Pinpoint the cell where the given text exists, returning its (X, Y) midpoint coordinate. 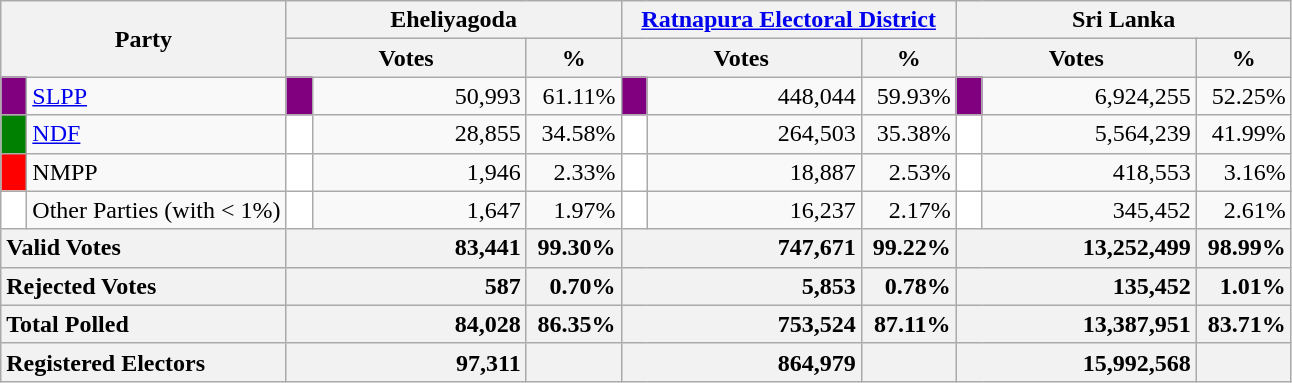
0.70% (574, 286)
13,387,951 (1076, 324)
345,452 (1089, 210)
99.22% (908, 248)
35.38% (908, 134)
1,647 (419, 210)
Eheliyagoda (454, 20)
97,311 (406, 362)
83,441 (406, 248)
SLPP (156, 96)
59.93% (908, 96)
50,993 (419, 96)
1,946 (419, 172)
86.35% (574, 324)
Party (144, 39)
1.97% (574, 210)
NDF (156, 134)
6,924,255 (1089, 96)
15,992,568 (1076, 362)
Other Parties (with < 1%) (156, 210)
135,452 (1076, 286)
Ratnapura Electoral District (788, 20)
747,671 (741, 248)
448,044 (754, 96)
98.99% (1244, 248)
18,887 (754, 172)
2.53% (908, 172)
13,252,499 (1076, 248)
99.30% (574, 248)
Sri Lanka (1124, 20)
NMPP (156, 172)
264,503 (754, 134)
418,553 (1089, 172)
87.11% (908, 324)
41.99% (1244, 134)
83.71% (1244, 324)
587 (406, 286)
3.16% (1244, 172)
2.33% (574, 172)
2.61% (1244, 210)
Total Polled (144, 324)
5,853 (741, 286)
5,564,239 (1089, 134)
864,979 (741, 362)
61.11% (574, 96)
28,855 (419, 134)
84,028 (406, 324)
52.25% (1244, 96)
16,237 (754, 210)
34.58% (574, 134)
2.17% (908, 210)
753,524 (741, 324)
Valid Votes (144, 248)
1.01% (1244, 286)
Registered Electors (144, 362)
0.78% (908, 286)
Rejected Votes (144, 286)
